Provide the (X, Y) coordinate of the cell's center where the given text is located.  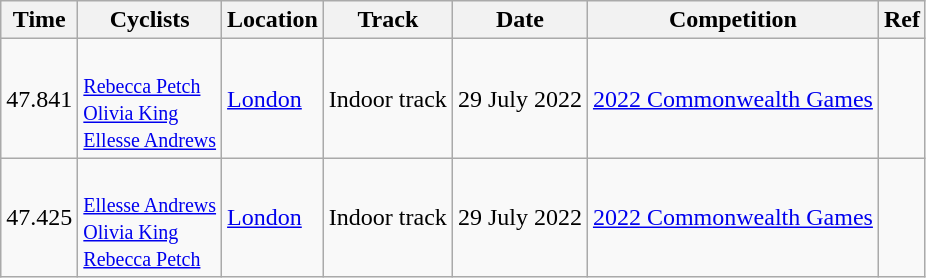
Rebecca PetchOlivia KingEllesse Andrews (150, 98)
Time (40, 20)
Competition (732, 20)
Date (520, 20)
Ellesse AndrewsOlivia KingRebecca Petch (150, 218)
Cyclists (150, 20)
Track (388, 20)
47.841 (40, 98)
47.425 (40, 218)
Location (273, 20)
Ref (902, 20)
